Locate the cell with the specified text and output its [x, y] center coordinate. 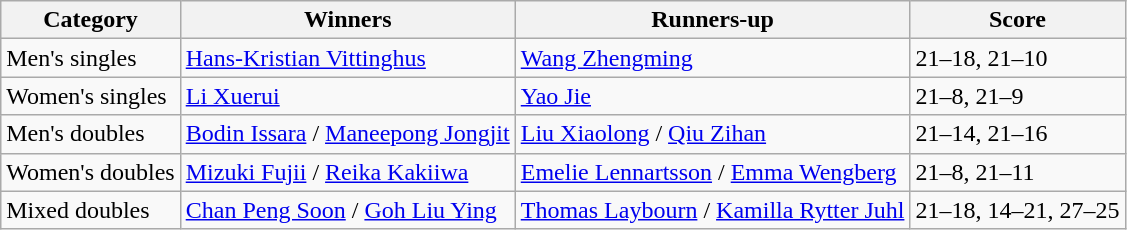
Mizuki Fujii / Reika Kakiiwa [348, 172]
Category [90, 20]
21–14, 21–16 [1018, 134]
Chan Peng Soon / Goh Liu Ying [348, 210]
Yao Jie [712, 96]
Thomas Laybourn / Kamilla Rytter Juhl [712, 210]
Mixed doubles [90, 210]
Li Xuerui [348, 96]
Liu Xiaolong / Qiu Zihan [712, 134]
Bodin Issara / Maneepong Jongjit [348, 134]
Women's singles [90, 96]
Score [1018, 20]
Runners-up [712, 20]
21–8, 21–11 [1018, 172]
Hans-Kristian Vittinghus [348, 58]
Men's singles [90, 58]
21–18, 21–10 [1018, 58]
21–18, 14–21, 27–25 [1018, 210]
21–8, 21–9 [1018, 96]
Men's doubles [90, 134]
Winners [348, 20]
Wang Zhengming [712, 58]
Emelie Lennartsson / Emma Wengberg [712, 172]
Women's doubles [90, 172]
